Scan for the cell matching the given text and deliver its (X, Y) coordinate at center. 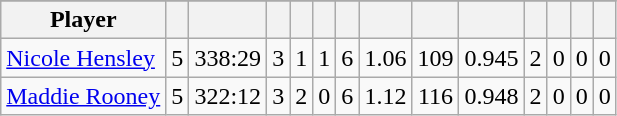
0.945 (492, 58)
Player (84, 20)
338:29 (228, 58)
116 (436, 96)
Nicole Hensley (84, 58)
109 (436, 58)
Maddie Rooney (84, 96)
0.948 (492, 96)
322:12 (228, 96)
1.12 (386, 96)
1.06 (386, 58)
